From the cell containing the given text, extract its center point as (X, Y) coordinate. 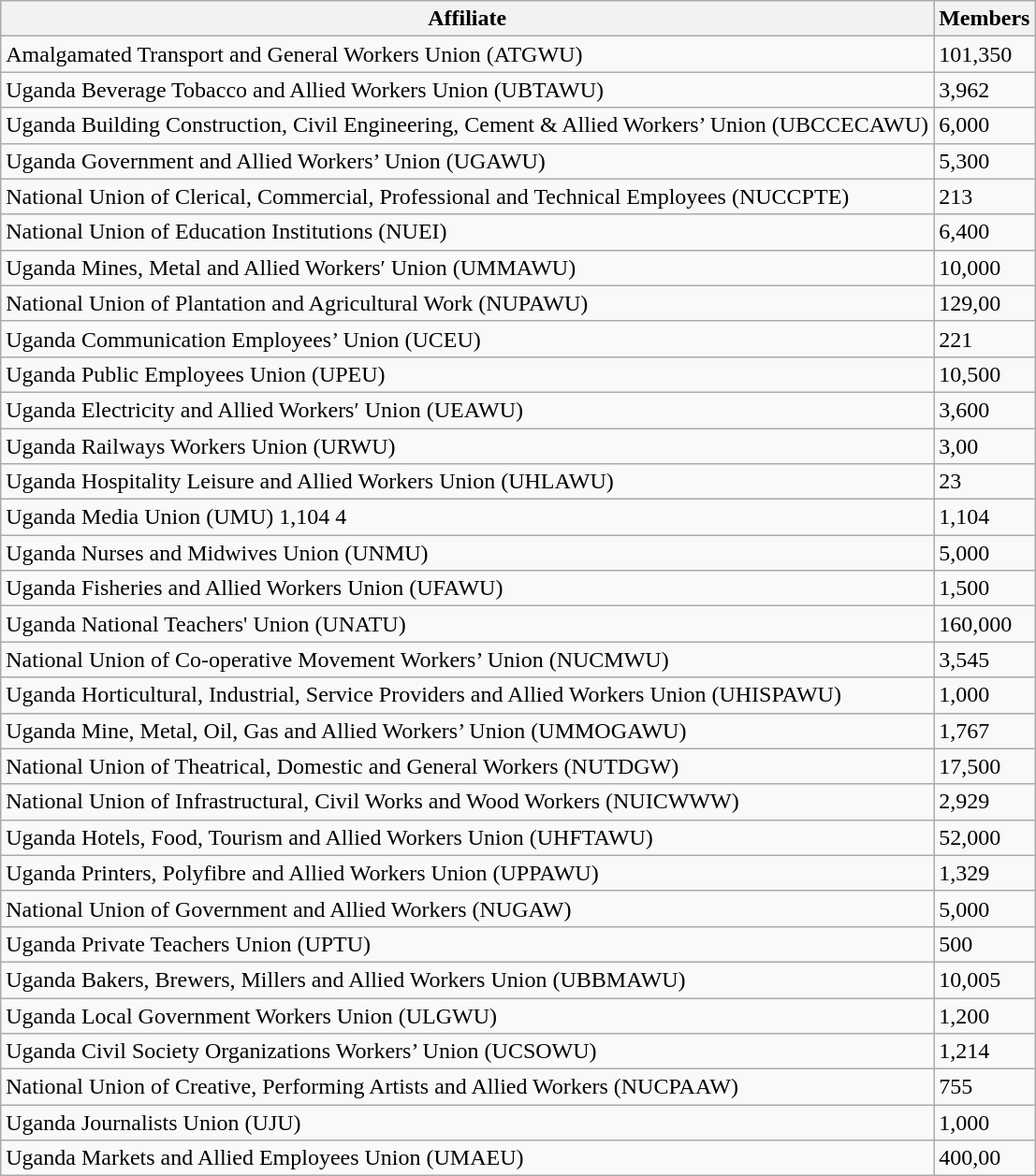
National Union of Education Institutions (NUEI) (468, 232)
500 (985, 944)
10,500 (985, 374)
National Union of Clerical, Commercial, Professional and Technical Employees (NUCCPTE) (468, 196)
Uganda Hotels, Food, Tourism and Allied Workers Union (UHFTAWU) (468, 837)
755 (985, 1087)
101,350 (985, 54)
6,400 (985, 232)
5,300 (985, 161)
10,005 (985, 980)
National Union of Creative, Performing Artists and Allied Workers (NUCPAAW) (468, 1087)
Uganda Civil Society Organizations Workers’ Union (UCSOWU) (468, 1052)
1,200 (985, 1015)
Uganda Public Employees Union (UPEU) (468, 374)
National Union of Theatrical, Domestic and General Workers (NUTDGW) (468, 766)
Uganda Mine, Metal, Oil, Gas and Allied Workers’ Union (UMMOGAWU) (468, 731)
400,00 (985, 1158)
129,00 (985, 303)
Uganda Markets and Allied Employees Union (UMAEU) (468, 1158)
Uganda Media Union (UMU) 1,104 4 (468, 517)
1,104 (985, 517)
Uganda Nurses and Midwives Union (UNMU) (468, 553)
Uganda Printers, Polyfibre and Allied Workers Union (UPPAWU) (468, 873)
1,329 (985, 873)
Uganda Communication Employees’ Union (UCEU) (468, 339)
Uganda Private Teachers Union (UPTU) (468, 944)
3,600 (985, 410)
National Union of Infrastructural, Civil Works and Wood Workers (NUICWWW) (468, 802)
2,929 (985, 802)
3,545 (985, 660)
213 (985, 196)
National Union of Plantation and Agricultural Work (NUPAWU) (468, 303)
Uganda Building Construction, Civil Engineering, Cement & Allied Workers’ Union (UBCCECAWU) (468, 125)
Uganda Journalists Union (UJU) (468, 1123)
Uganda Horticultural, Industrial, Service Providers and Allied Workers Union (UHISPAWU) (468, 695)
Uganda National Teachers' Union (UNATU) (468, 624)
3,00 (985, 446)
Amalgamated Transport and General Workers Union (ATGWU) (468, 54)
221 (985, 339)
52,000 (985, 837)
National Union of Government and Allied Workers (NUGAW) (468, 908)
23 (985, 482)
Uganda Fisheries and Allied Workers Union (UFAWU) (468, 588)
3,962 (985, 90)
Uganda Bakers, Brewers, Millers and Allied Workers Union (UBBMAWU) (468, 980)
Uganda Local Government Workers Union (ULGWU) (468, 1015)
Uganda Mines, Metal and Allied Workers′ Union (UMMAWU) (468, 268)
Uganda Hospitality Leisure and Allied Workers Union (UHLAWU) (468, 482)
6,000 (985, 125)
Uganda Government and Allied Workers’ Union (UGAWU) (468, 161)
160,000 (985, 624)
Affiliate (468, 19)
1,500 (985, 588)
Uganda Beverage Tobacco and Allied Workers Union (UBTAWU) (468, 90)
Members (985, 19)
1,767 (985, 731)
Uganda Railways Workers Union (URWU) (468, 446)
1,214 (985, 1052)
Uganda Electricity and Allied Workers′ Union (UEAWU) (468, 410)
10,000 (985, 268)
17,500 (985, 766)
National Union of Co-operative Movement Workers’ Union (NUCMWU) (468, 660)
